For the text-containing cell, return its midpoint in (x, y) coordinate format. 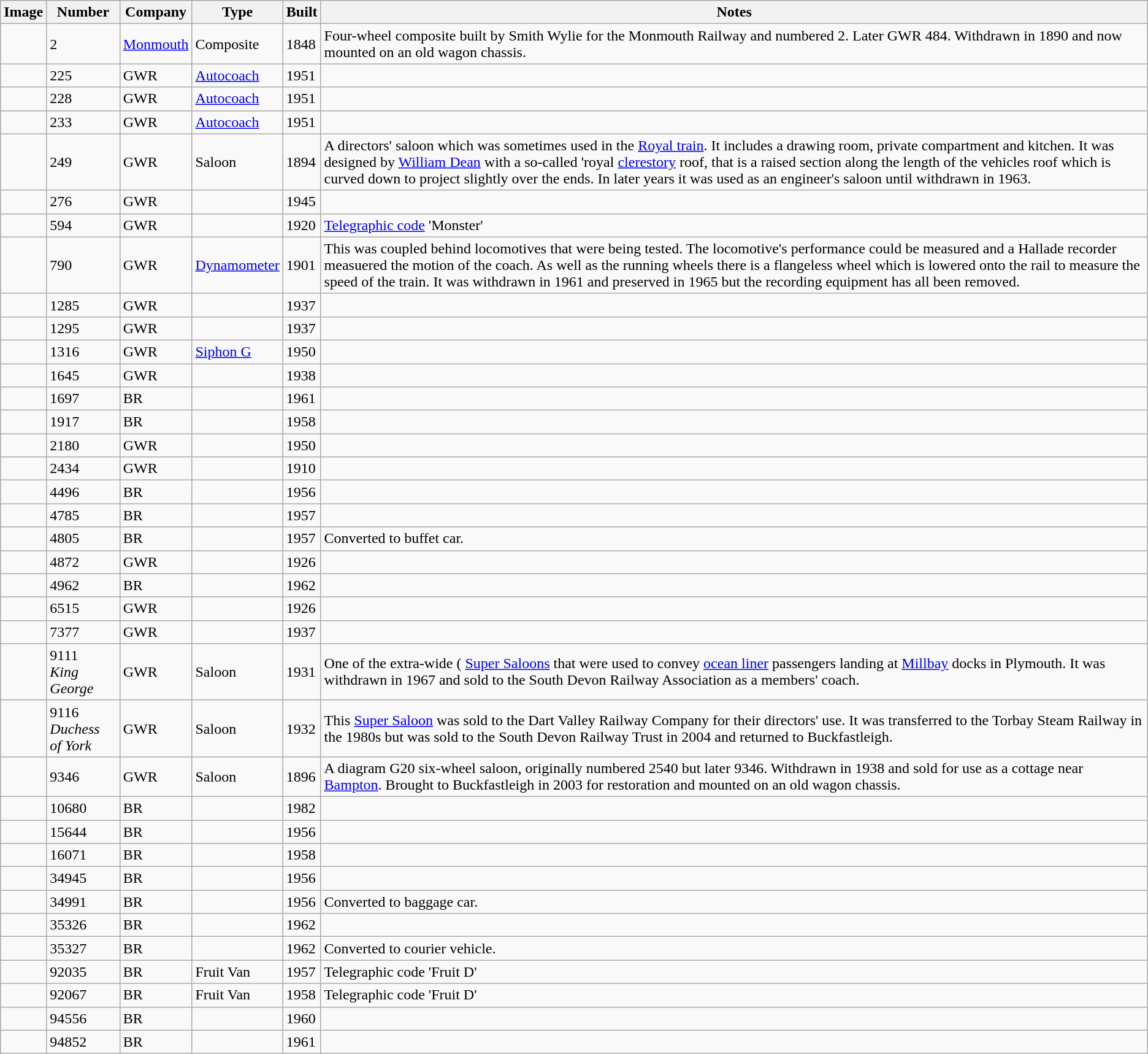
1896 (302, 777)
15644 (83, 831)
Siphon G (237, 352)
Converted to buffet car. (734, 539)
9111King George (83, 672)
Company (156, 12)
1901 (302, 265)
1960 (302, 1018)
1932 (302, 728)
4805 (83, 539)
1910 (302, 469)
1295 (83, 328)
1917 (83, 422)
233 (83, 122)
1945 (302, 202)
2180 (83, 445)
Monmouth (156, 44)
4785 (83, 515)
790 (83, 265)
34991 (83, 902)
92067 (83, 995)
228 (83, 99)
276 (83, 202)
4496 (83, 492)
6515 (83, 609)
2434 (83, 469)
1931 (302, 672)
249 (83, 162)
1982 (302, 808)
4962 (83, 585)
Converted to baggage car. (734, 902)
1645 (83, 375)
1697 (83, 399)
92035 (83, 972)
225 (83, 75)
94852 (83, 1042)
4872 (83, 562)
1938 (302, 375)
Converted to courier vehicle. (734, 948)
94556 (83, 1018)
1848 (302, 44)
16071 (83, 855)
7377 (83, 632)
35327 (83, 948)
Type (237, 12)
Dynamometer (237, 265)
Built (302, 12)
Number (83, 12)
9116Duchess of York (83, 728)
Notes (734, 12)
1316 (83, 352)
Image (23, 12)
Composite (237, 44)
Telegraphic code 'Monster' (734, 225)
9346 (83, 777)
1285 (83, 305)
35326 (83, 925)
594 (83, 225)
34945 (83, 879)
1894 (302, 162)
10680 (83, 808)
2 (83, 44)
1920 (302, 225)
